Find where the given text appears and provide that cell's center as (x, y) coordinate. 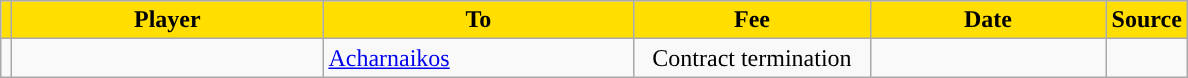
Player (168, 20)
To (478, 20)
Source (1146, 20)
Date (988, 20)
Fee (752, 20)
Contract termination (752, 58)
Acharnaikos (478, 58)
